For the text-containing cell, return its midpoint in (X, Y) coordinate format. 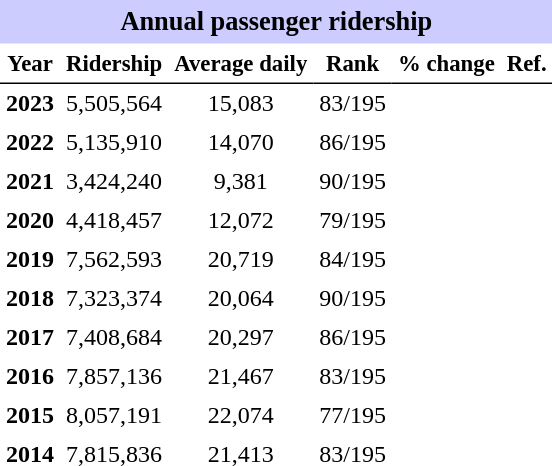
3,424,240 (114, 182)
2015 (30, 416)
2019 (30, 260)
8,057,191 (114, 416)
15,083 (240, 104)
2018 (30, 298)
12,072 (240, 220)
79/195 (352, 220)
4,418,457 (114, 220)
5,135,910 (114, 142)
9,381 (240, 182)
7,562,593 (114, 260)
14,070 (240, 142)
22,074 (240, 416)
Rank (352, 64)
2022 (30, 142)
Year (30, 64)
7,323,374 (114, 298)
% change (446, 64)
5,505,564 (114, 104)
20,719 (240, 260)
2016 (30, 376)
20,297 (240, 338)
21,467 (240, 376)
7,408,684 (114, 338)
7,857,136 (114, 376)
2020 (30, 220)
2023 (30, 104)
2021 (30, 182)
Ridership (114, 64)
2017 (30, 338)
84/195 (352, 260)
77/195 (352, 416)
Average daily (240, 64)
20,064 (240, 298)
